Capture the cell that displays the provided text and extract its [X, Y] central coordinate. 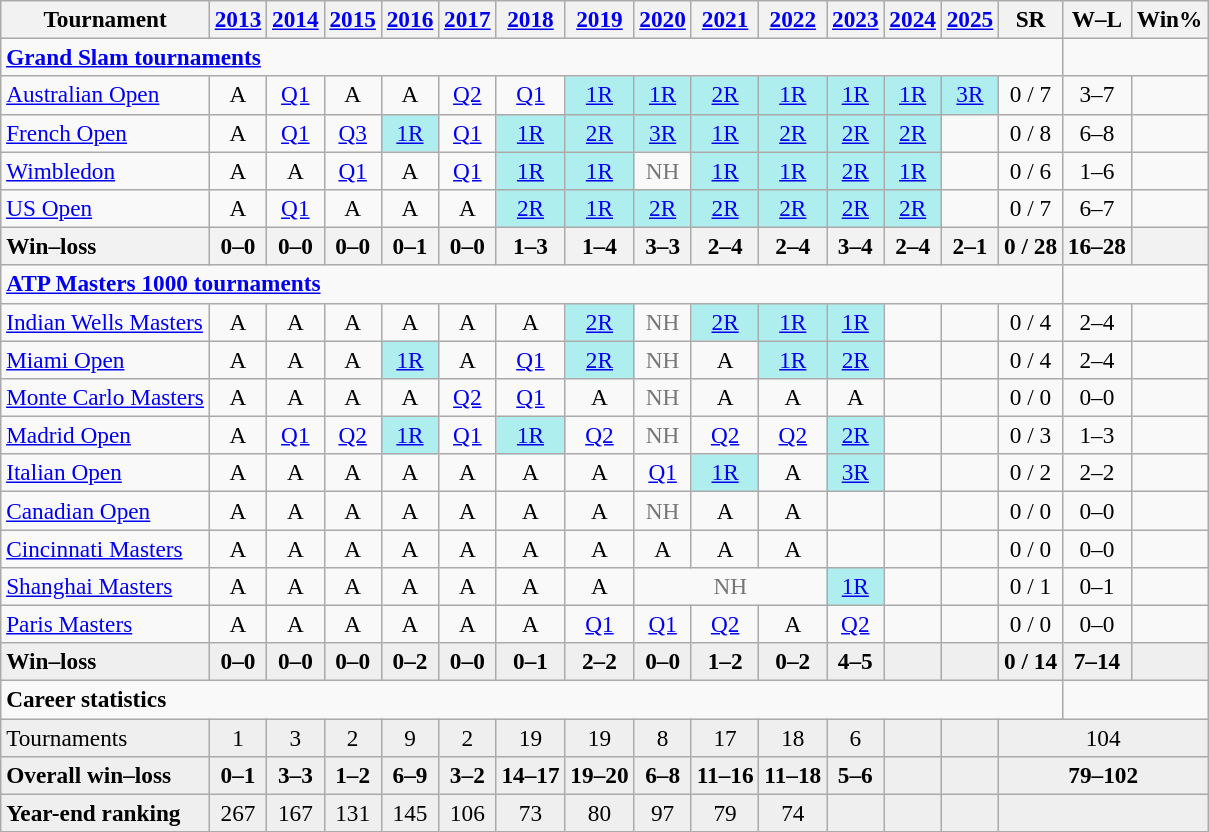
0 / 14 [1031, 662]
Grand Slam tournaments [532, 57]
1 [238, 737]
16–28 [1096, 246]
3–2 [468, 775]
0 / 1 [1031, 586]
Year-end ranking [106, 813]
1–4 [600, 246]
ATP Masters 1000 tournaments [532, 284]
2020 [662, 19]
2–1 [970, 246]
Monte Carlo Masters [106, 397]
0 / 6 [1031, 170]
Canadian Open [106, 510]
145 [410, 813]
Tournament [106, 19]
Q3 [352, 133]
2019 [600, 19]
19–20 [600, 775]
80 [600, 813]
2025 [970, 19]
0 / 28 [1031, 246]
US Open [106, 208]
8 [662, 737]
Indian Wells Masters [106, 322]
Paris Masters [106, 624]
2015 [352, 19]
2013 [238, 19]
7–14 [1096, 662]
Tournaments [106, 737]
18 [793, 737]
11–18 [793, 775]
14–17 [530, 775]
2023 [856, 19]
Madrid Open [106, 435]
2021 [725, 19]
Win% [1169, 19]
W–L [1096, 19]
6 [856, 737]
6–7 [1096, 208]
2024 [912, 19]
17 [725, 737]
SR [1031, 19]
3 [296, 737]
97 [662, 813]
French Open [106, 133]
5–6 [856, 775]
79 [725, 813]
0 / 2 [1031, 473]
Australian Open [106, 95]
Miami Open [106, 359]
6–9 [410, 775]
0 / 8 [1031, 133]
0 / 3 [1031, 435]
2014 [296, 19]
79–102 [1104, 775]
2018 [530, 19]
Cincinnati Masters [106, 548]
4–5 [856, 662]
1–6 [1096, 170]
Italian Open [106, 473]
2016 [410, 19]
2022 [793, 19]
3–4 [856, 246]
104 [1104, 737]
Career statistics [532, 699]
3–7 [1096, 95]
267 [238, 813]
Wimbledon [106, 170]
2017 [468, 19]
9 [410, 737]
Shanghai Masters [106, 586]
106 [468, 813]
74 [793, 813]
Overall win–loss [106, 775]
11–16 [725, 775]
73 [530, 813]
131 [352, 813]
167 [296, 813]
